Return [x, y] of the center of cell containing provided text 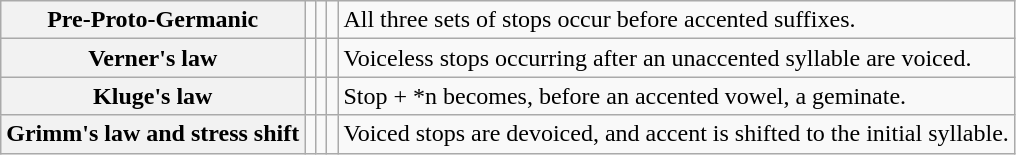
Grimm's law and stress shift [153, 134]
Kluge's law [153, 96]
Stop + *n becomes, before an accented vowel, a geminate. [676, 96]
Voiceless stops occurring after an unaccented syllable are voiced. [676, 58]
Verner's law [153, 58]
Voiced stops are devoiced, and accent is shifted to the initial syllable. [676, 134]
All three sets of stops occur before accented suffixes. [676, 20]
Pre-Proto-Germanic [153, 20]
